Search for the cell housing the specified text and yield its [x, y] center coordinate. 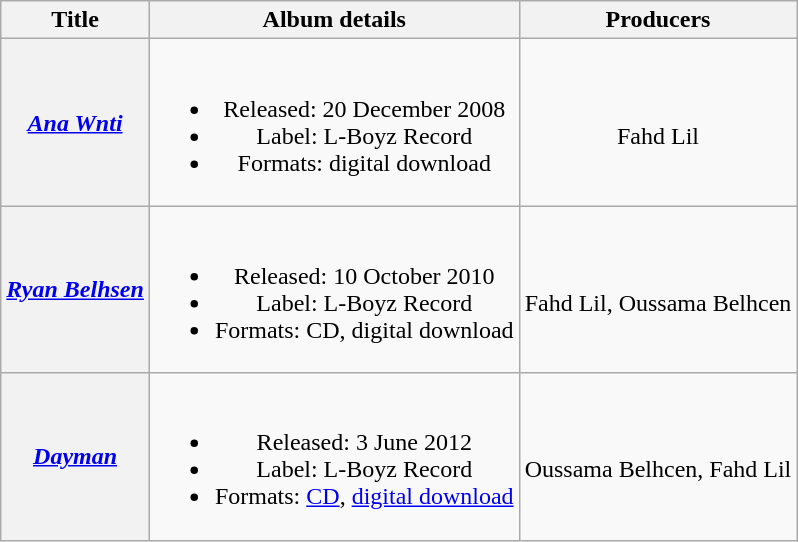
Album details [334, 20]
Fahd Lil, Oussama Belhcen [658, 290]
Oussama Belhcen, Fahd Lil [658, 456]
Released: 20 December 2008Label: L-Boyz RecordFormats: digital download [334, 122]
Title [76, 20]
Released: 10 October 2010Label: L-Boyz RecordFormats: CD, digital download [334, 290]
Ana Wnti [76, 122]
Released: 3 June 2012Label: L-Boyz RecordFormats: CD, digital download [334, 456]
Dayman [76, 456]
Ryan Belhsen [76, 290]
Producers [658, 20]
Fahd Lil [658, 122]
